Search for the cell housing the specified text and yield its (x, y) center coordinate. 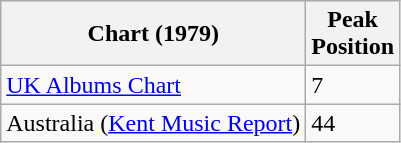
Australia (Kent Music Report) (154, 123)
PeakPosition (353, 34)
UK Albums Chart (154, 85)
44 (353, 123)
Chart (1979) (154, 34)
7 (353, 85)
